Capture the cell that displays the provided text and extract its (x, y) central coordinate. 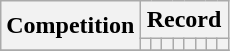
Record (184, 20)
Competition (70, 26)
